Capture the cell that displays the provided text and extract its [x, y] central coordinate. 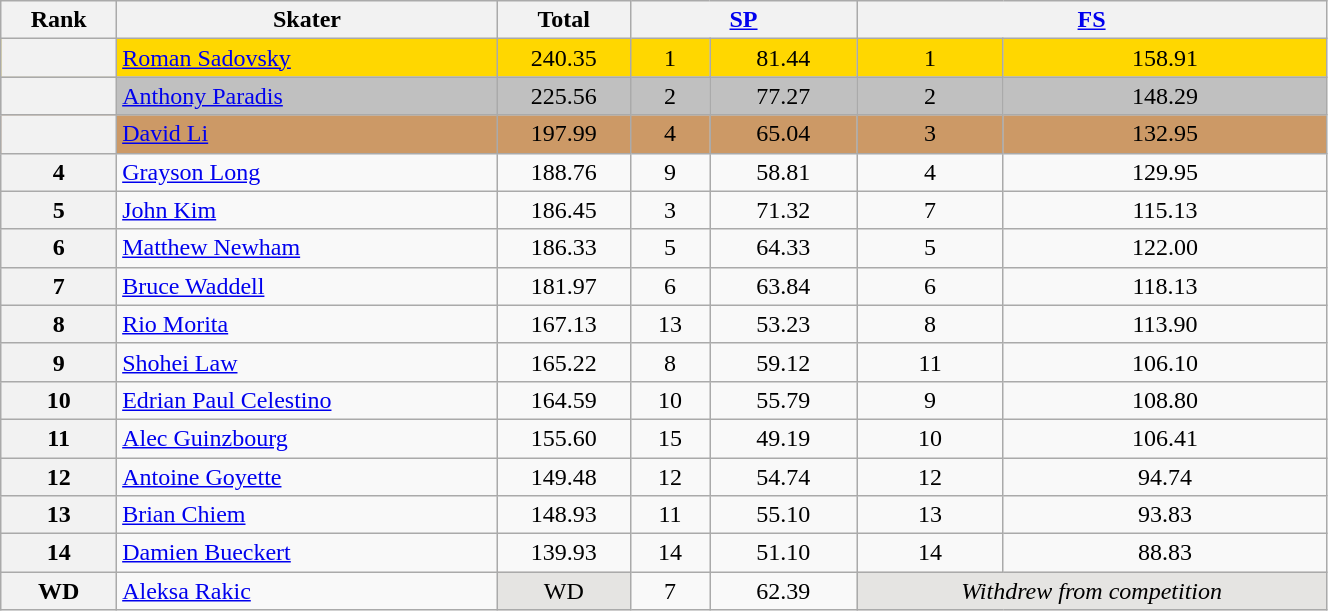
165.22 [564, 362]
167.13 [564, 324]
51.10 [784, 553]
197.99 [564, 134]
55.10 [784, 515]
64.33 [784, 248]
53.23 [784, 324]
186.33 [564, 248]
Antoine Goyette [308, 477]
David Li [308, 134]
49.19 [784, 438]
Alec Guinzbourg [308, 438]
15 [670, 438]
113.90 [1164, 324]
115.13 [1164, 210]
106.41 [1164, 438]
Grayson Long [308, 172]
129.95 [1164, 172]
Matthew Newham [308, 248]
149.48 [564, 477]
58.81 [784, 172]
155.60 [564, 438]
Total [564, 20]
225.56 [564, 96]
Shohei Law [308, 362]
81.44 [784, 58]
55.79 [784, 400]
148.93 [564, 515]
181.97 [564, 286]
Roman Sadovsky [308, 58]
158.91 [1164, 58]
139.93 [564, 553]
54.74 [784, 477]
Damien Bueckert [308, 553]
77.27 [784, 96]
59.12 [784, 362]
148.29 [1164, 96]
Brian Chiem [308, 515]
188.76 [564, 172]
FS [1092, 20]
62.39 [784, 591]
186.45 [564, 210]
71.32 [784, 210]
Withdrew from competition [1092, 591]
Rio Morita [308, 324]
93.83 [1164, 515]
Skater [308, 20]
240.35 [564, 58]
John Kim [308, 210]
63.84 [784, 286]
Rank [59, 20]
108.80 [1164, 400]
Aleksa Rakic [308, 591]
Bruce Waddell [308, 286]
122.00 [1164, 248]
65.04 [784, 134]
94.74 [1164, 477]
SP [743, 20]
Anthony Paradis [308, 96]
118.13 [1164, 286]
88.83 [1164, 553]
164.59 [564, 400]
Edrian Paul Celestino [308, 400]
132.95 [1164, 134]
106.10 [1164, 362]
